Capture the cell that displays the provided text and extract its [X, Y] central coordinate. 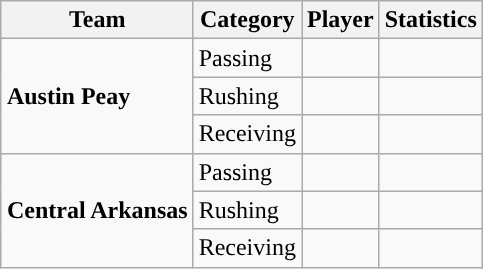
Austin Peay [97, 96]
Category [247, 20]
Statistics [430, 20]
Team [97, 20]
Central Arkansas [97, 210]
Player [341, 20]
